Search for the cell housing the specified text and yield its (x, y) center coordinate. 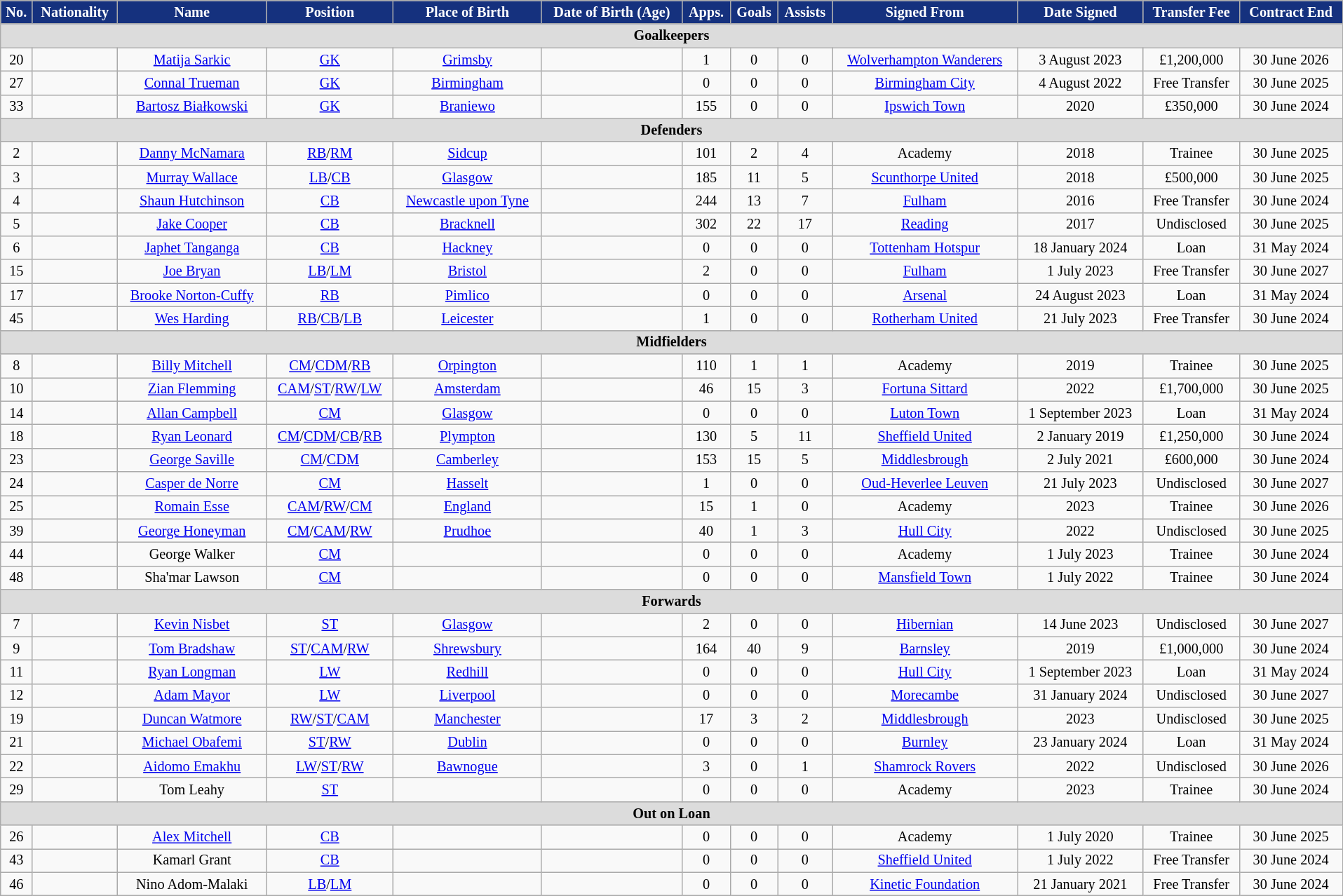
£1,000,000 (1191, 649)
RW/ST/CAM (330, 719)
13 (754, 201)
45 (17, 318)
48 (17, 578)
14 June 2023 (1081, 625)
Tottenham Hotspur (925, 247)
130 (706, 436)
4 August 2022 (1081, 83)
Assists (805, 12)
Zian Flemming (192, 389)
George Honeyman (192, 531)
164 (706, 649)
Camberley (467, 460)
Orpington (467, 365)
Leicester (467, 318)
Plympton (467, 436)
Ipswich Town (925, 107)
29 (17, 789)
Name (192, 12)
19 (17, 719)
Murray Wallace (192, 177)
27 (17, 83)
Allan Campbell (192, 413)
21 (17, 742)
Birmingham (467, 83)
Jake Cooper (192, 224)
25 (17, 507)
31 January 2024 (1081, 695)
26 (17, 837)
39 (17, 531)
£350,000 (1191, 107)
18 January 2024 (1081, 247)
Connal Trueman (192, 83)
Transfer Fee (1191, 12)
Sidcup (467, 154)
England (467, 507)
Joe Bryan (192, 271)
Hibernian (925, 625)
Casper de Norre (192, 483)
Sha'mar Lawson (192, 578)
Ryan Longman (192, 672)
Dublin (467, 742)
Romain Esse (192, 507)
244 (706, 201)
43 (17, 860)
Billy Mitchell (192, 365)
24 (17, 483)
Position (330, 12)
ST/RW (330, 742)
CM/CDM/RB (330, 365)
Barnsley (925, 649)
Tom Leahy (192, 789)
Shamrock Rovers (925, 766)
Mansfield Town (925, 578)
Tom Bradshaw (192, 649)
Oud-Heverlee Leuven (925, 483)
RB/RM (330, 154)
Goals (754, 12)
Liverpool (467, 695)
Out on Loan (672, 813)
Newcastle upon Tyne (467, 201)
CM/CAM/RW (330, 531)
110 (706, 365)
Matija Sarkic (192, 59)
23 January 2024 (1081, 742)
3 August 2023 (1081, 59)
CAM/ST/RW/LW (330, 389)
CM/CDM/CB/RB (330, 436)
RB/CB/LB (330, 318)
Burnley (925, 742)
8 (17, 365)
Manchester (467, 719)
Contract End (1290, 12)
23 (17, 460)
Ryan Leonard (192, 436)
18 (17, 436)
Adam Mayor (192, 695)
LB/CB (330, 177)
Bawnogue (467, 766)
RB (330, 295)
185 (706, 177)
Prudhoe (467, 531)
Aidomo Emakhu (192, 766)
Pimlico (467, 295)
No. (17, 12)
2 July 2021 (1081, 460)
Forwards (672, 601)
Arsenal (925, 295)
Bartosz Białkowski (192, 107)
Goalkeepers (672, 36)
ST/CAM/RW (330, 649)
George Walker (192, 554)
Kamarl Grant (192, 860)
£600,000 (1191, 460)
155 (706, 107)
Nationality (75, 12)
CM/CDM (330, 460)
Wolverhampton Wanderers (925, 59)
Brooke Norton-Cuffy (192, 295)
Apps. (706, 12)
14 (17, 413)
Amsterdam (467, 389)
1 July 2020 (1081, 837)
302 (706, 224)
2020 (1081, 107)
Michael Obafemi (192, 742)
Birmingham City (925, 83)
Date Signed (1081, 12)
Place of Birth (467, 12)
2016 (1081, 201)
Shrewsbury (467, 649)
£1,700,000 (1191, 389)
Morecambe (925, 695)
£500,000 (1191, 177)
24 August 2023 (1081, 295)
44 (17, 554)
£1,200,000 (1191, 59)
Danny McNamara (192, 154)
153 (706, 460)
Nino Adom-Malaki (192, 884)
101 (706, 154)
£1,250,000 (1191, 436)
Date of Birth (Age) (612, 12)
10 (17, 389)
Alex Mitchell (192, 837)
Wes Harding (192, 318)
2017 (1081, 224)
Duncan Watmore (192, 719)
Japhet Tanganga (192, 247)
2 January 2019 (1081, 436)
Grimsby (467, 59)
Rotherham United (925, 318)
Kinetic Foundation (925, 884)
Midfielders (672, 342)
Hasselt (467, 483)
Scunthorpe United (925, 177)
Luton Town (925, 413)
George Saville (192, 460)
6 (17, 247)
Fortuna Sittard (925, 389)
Shaun Hutchinson (192, 201)
12 (17, 695)
CAM/RW/CM (330, 507)
Bracknell (467, 224)
20 (17, 59)
Kevin Nisbet (192, 625)
33 (17, 107)
Signed From (925, 12)
Hackney (467, 247)
Reading (925, 224)
Bristol (467, 271)
Defenders (672, 130)
21 January 2021 (1081, 884)
Braniewo (467, 107)
LW/ST/RW (330, 766)
Redhill (467, 672)
